Pinpoint the cell where the given text exists, returning its [X, Y] midpoint coordinate. 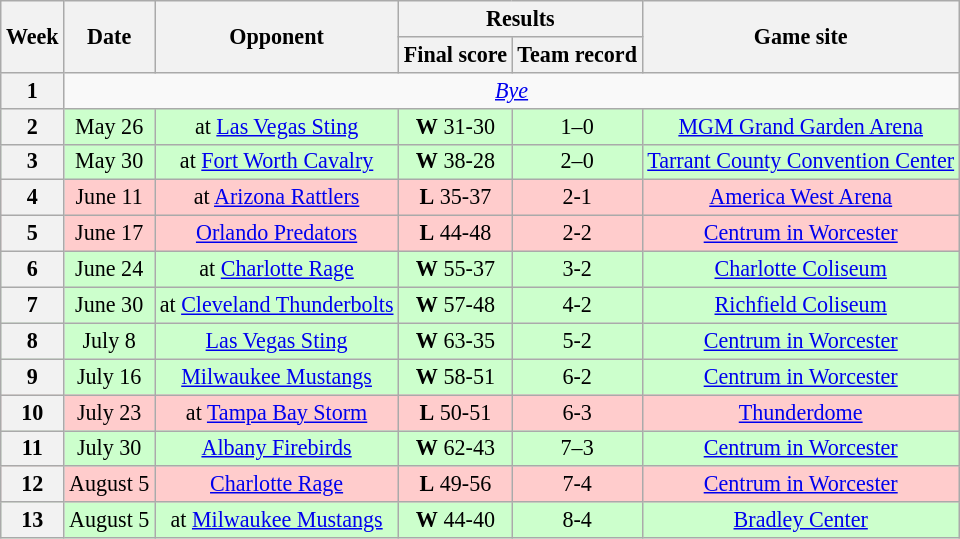
Game site [800, 36]
L 50-51 [456, 412]
W 44-40 [456, 520]
at Milwaukee Mustangs [276, 520]
June 17 [110, 233]
America West Arena [800, 198]
2 [32, 126]
Las Vegas Sting [276, 341]
9 [32, 377]
8-4 [577, 520]
Charlotte Coliseum [800, 269]
6-2 [577, 377]
Orlando Predators [276, 233]
at Arizona Rattlers [276, 198]
June 30 [110, 305]
W 57-48 [456, 305]
Date [110, 36]
Albany Firebirds [276, 448]
Bye [512, 90]
4-2 [577, 305]
7 [32, 305]
2-2 [577, 233]
at Tampa Bay Storm [276, 412]
L 44-48 [456, 233]
7–3 [577, 448]
5 [32, 233]
13 [32, 520]
6 [32, 269]
W 58-51 [456, 377]
Milwaukee Mustangs [276, 377]
Thunderdome [800, 412]
1 [32, 90]
3 [32, 162]
W 63-35 [456, 341]
at Cleveland Thunderbolts [276, 305]
Team record [577, 54]
Week [32, 36]
7-4 [577, 484]
4 [32, 198]
11 [32, 448]
L 35-37 [456, 198]
Bradley Center [800, 520]
Richfield Coliseum [800, 305]
12 [32, 484]
8 [32, 341]
July 8 [110, 341]
5-2 [577, 341]
June 11 [110, 198]
Results [520, 18]
10 [32, 412]
May 30 [110, 162]
Opponent [276, 36]
Charlotte Rage [276, 484]
W 62-43 [456, 448]
W 38-28 [456, 162]
W 31-30 [456, 126]
6-3 [577, 412]
2–0 [577, 162]
July 16 [110, 377]
L 49-56 [456, 484]
May 26 [110, 126]
1–0 [577, 126]
June 24 [110, 269]
July 30 [110, 448]
at Fort Worth Cavalry [276, 162]
at Charlotte Rage [276, 269]
Tarrant County Convention Center [800, 162]
July 23 [110, 412]
MGM Grand Garden Arena [800, 126]
2-1 [577, 198]
W 55-37 [456, 269]
at Las Vegas Sting [276, 126]
Final score [456, 54]
3-2 [577, 269]
